Pinpoint the cell where the given text exists, returning its (x, y) midpoint coordinate. 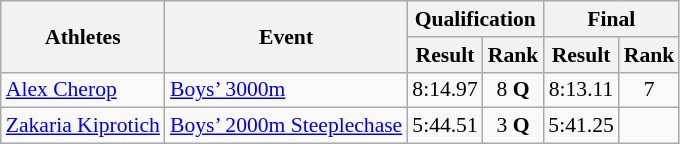
Boys’ 2000m Steeplechase (286, 126)
5:44.51 (444, 126)
Boys’ 3000m (286, 90)
8:13.11 (580, 90)
Final (611, 19)
8:14.97 (444, 90)
Qualification (475, 19)
Alex Cherop (83, 90)
5:41.25 (580, 126)
8 Q (514, 90)
7 (650, 90)
Event (286, 36)
3 Q (514, 126)
Zakaria Kiprotich (83, 126)
Athletes (83, 36)
